Pinpoint the cell where the given text exists, returning its [X, Y] midpoint coordinate. 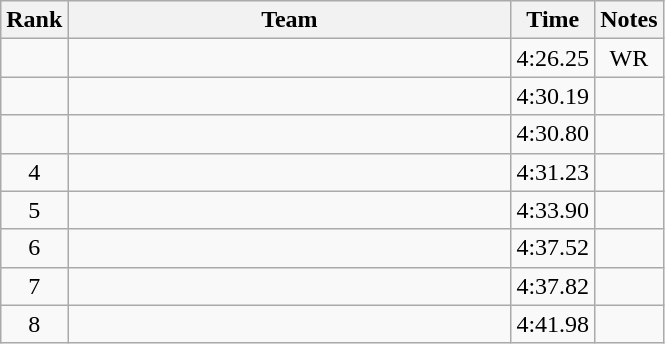
WR [629, 58]
7 [34, 286]
4:30.80 [553, 134]
4:41.98 [553, 324]
Team [290, 20]
4:37.52 [553, 248]
Time [553, 20]
5 [34, 210]
4:26.25 [553, 58]
Notes [629, 20]
4:30.19 [553, 96]
4 [34, 172]
Rank [34, 20]
8 [34, 324]
4:37.82 [553, 286]
6 [34, 248]
4:31.23 [553, 172]
4:33.90 [553, 210]
